Locate the cell with the specified text and output its (X, Y) center coordinate. 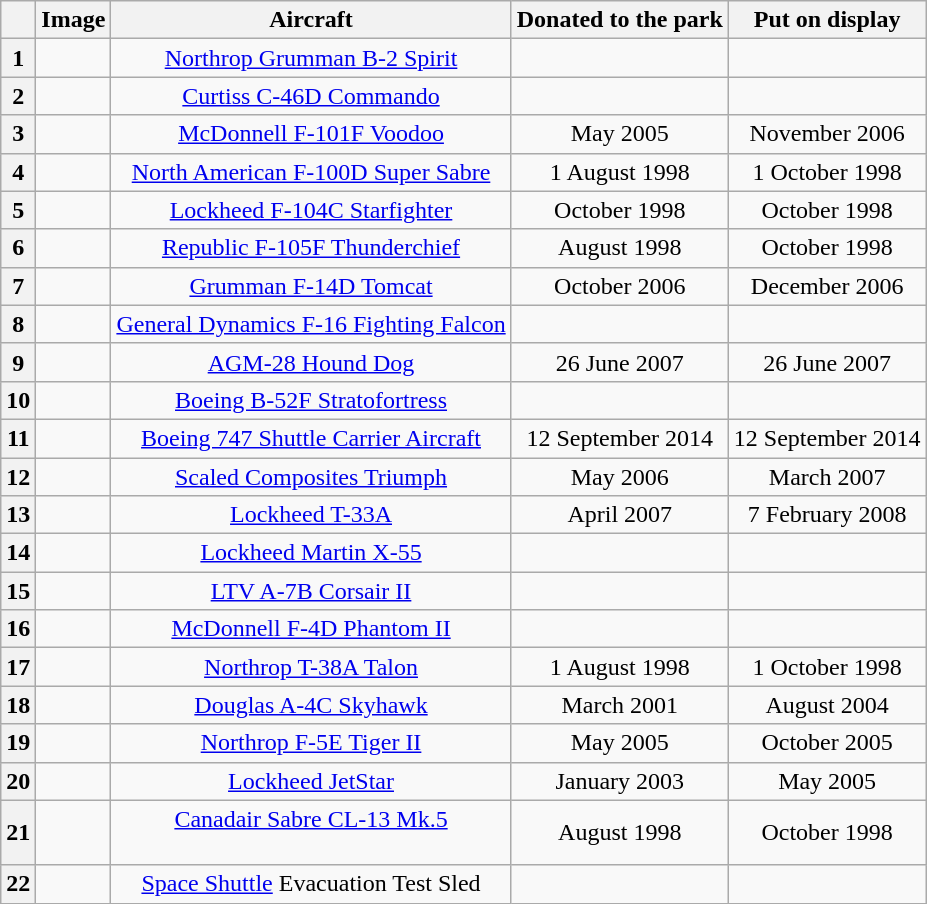
Space Shuttle Evacuation Test Sled (311, 884)
Scaled Composites Triumph (311, 477)
Northrop Grumman B-2 Spirit (311, 58)
Northrop T-38A Talon (311, 667)
March 2001 (620, 705)
1 (18, 58)
November 2006 (827, 134)
October 2006 (620, 286)
15 (18, 591)
LTV A-7B Corsair II (311, 591)
21 (18, 832)
Curtiss C-46D Commando (311, 96)
7 February 2008 (827, 515)
Lockheed JetStar (311, 781)
Douglas A-4C Skyhawk (311, 705)
August 2004 (827, 705)
Republic F-105F Thunderchief (311, 248)
7 (18, 286)
12 (18, 477)
3 (18, 134)
11 (18, 438)
16 (18, 629)
10 (18, 400)
McDonnell F-4D Phantom II (311, 629)
20 (18, 781)
Image (74, 20)
Grumman F-14D Tomcat (311, 286)
5 (18, 210)
December 2006 (827, 286)
9 (18, 362)
8 (18, 324)
17 (18, 667)
North American F-100D Super Sabre (311, 172)
Lockheed Martin X-55 (311, 553)
AGM-28 Hound Dog (311, 362)
19 (18, 743)
Boeing B-52F Stratofortress (311, 400)
Northrop F-5E Tiger II (311, 743)
Boeing 747 Shuttle Carrier Aircraft (311, 438)
May 2006 (620, 477)
4 (18, 172)
January 2003 (620, 781)
Lockheed F-104C Starfighter (311, 210)
April 2007 (620, 515)
Donated to the park (620, 20)
Put on display (827, 20)
13 (18, 515)
General Dynamics F-16 Fighting Falcon (311, 324)
2 (18, 96)
6 (18, 248)
October 2005 (827, 743)
Aircraft (311, 20)
14 (18, 553)
Lockheed T-33A (311, 515)
18 (18, 705)
22 (18, 884)
McDonnell F-101F Voodoo (311, 134)
March 2007 (827, 477)
Canadair Sabre CL-13 Mk.5 (311, 832)
